Pinpoint the cell where the given text exists, returning its (X, Y) midpoint coordinate. 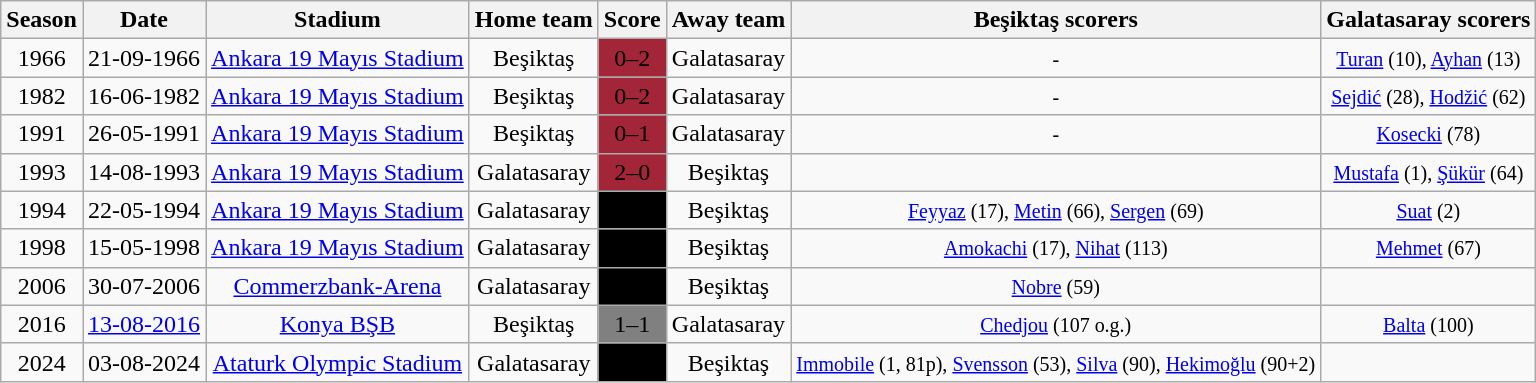
22-05-1994 (144, 210)
Amokachi (17), Nihat (113) (1056, 248)
Commerzbank-Arena (338, 286)
1994 (42, 210)
Date (144, 20)
2016 (42, 324)
03-08-2024 (144, 362)
Chedjou (107 o.g.) (1056, 324)
1–1 (632, 324)
Home team (534, 20)
21-09-1966 (144, 58)
Konya BŞB (338, 324)
26-05-1991 (144, 134)
2–0 (632, 172)
1993 (42, 172)
2006 (42, 286)
Turan (10), Ayhan (13) (1428, 58)
1991 (42, 134)
1998 (42, 248)
13-08-2016 (144, 324)
1966 (42, 58)
Score (632, 20)
14-08-1993 (144, 172)
Beşiktaş scorers (1056, 20)
Balta (100) (1428, 324)
30-07-2006 (144, 286)
Kosecki (78) (1428, 134)
1982 (42, 96)
Sejdić (28), Hodžić (62) (1428, 96)
Season (42, 20)
2024 (42, 362)
16-06-1982 (144, 96)
Galatasaray scorers (1428, 20)
15-05-1998 (144, 248)
Mehmet (67) (1428, 248)
Away team (728, 20)
Nobre (59) (1056, 286)
1–3 (632, 210)
0–5 (632, 362)
Stadium (338, 20)
Feyyaz (17), Metin (66), Sergen (69) (1056, 210)
Ataturk Olympic Stadium (338, 362)
1–2 (632, 248)
Immobile (1, 81p), Svensson (53), Silva (90), Hekimoğlu (90+2) (1056, 362)
Mustafa (1), Şükür (64) (1428, 172)
Suat (2) (1428, 210)
